Search for the cell housing the specified text and yield its [X, Y] center coordinate. 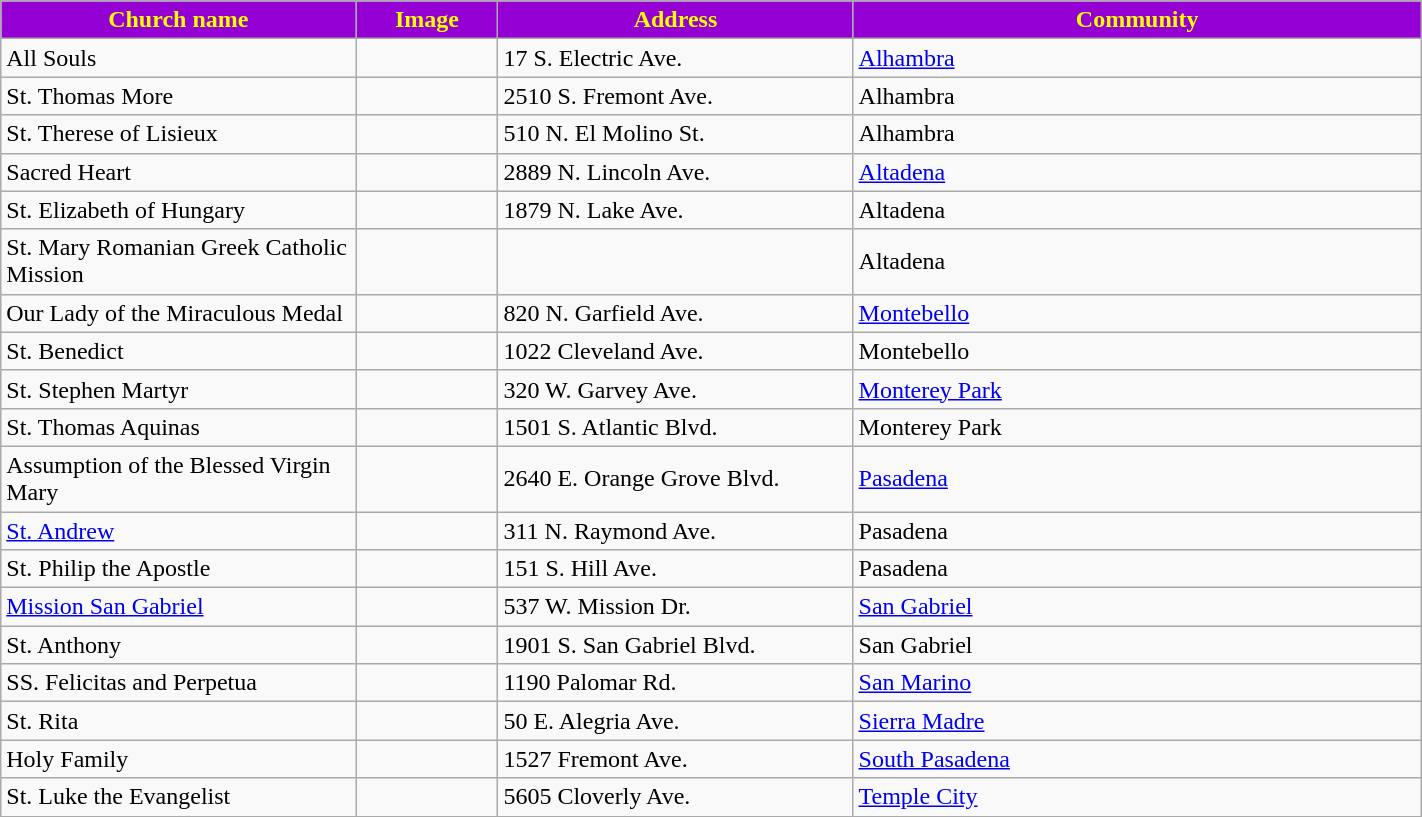
Image [427, 20]
St. Philip the Apostle [178, 569]
Mission San Gabriel [178, 607]
1501 S. Atlantic Blvd. [676, 427]
50 E. Alegria Ave. [676, 721]
St. Elizabeth of Hungary [178, 210]
St. Mary Romanian Greek Catholic Mission [178, 262]
820 N. Garfield Ave. [676, 313]
St. Benedict [178, 351]
5605 Cloverly Ave. [676, 797]
2640 E. Orange Grove Blvd. [676, 478]
Community [1137, 20]
St. Thomas More [178, 96]
537 W. Mission Dr. [676, 607]
St. Anthony [178, 645]
1190 Palomar Rd. [676, 683]
1022 Cleveland Ave. [676, 351]
Sacred Heart [178, 172]
510 N. El Molino St. [676, 134]
SS. Felicitas and Perpetua [178, 683]
1879 N. Lake Ave. [676, 210]
San Marino [1137, 683]
Church name [178, 20]
151 S. Hill Ave. [676, 569]
Temple City [1137, 797]
1901 S. San Gabriel Blvd. [676, 645]
Our Lady of the Miraculous Medal [178, 313]
311 N. Raymond Ave. [676, 531]
St. Rita [178, 721]
All Souls [178, 58]
17 S. Electric Ave. [676, 58]
1527 Fremont Ave. [676, 759]
Address [676, 20]
2889 N. Lincoln Ave. [676, 172]
2510 S. Fremont Ave. [676, 96]
South Pasadena [1137, 759]
Holy Family [178, 759]
Assumption of the Blessed Virgin Mary [178, 478]
St. Therese of Lisieux [178, 134]
St. Luke the Evangelist [178, 797]
St. Stephen Martyr [178, 389]
St. Andrew [178, 531]
Sierra Madre [1137, 721]
St. Thomas Aquinas [178, 427]
320 W. Garvey Ave. [676, 389]
